Detect which cell encompasses the target text, then output its [X, Y] center coordinate. 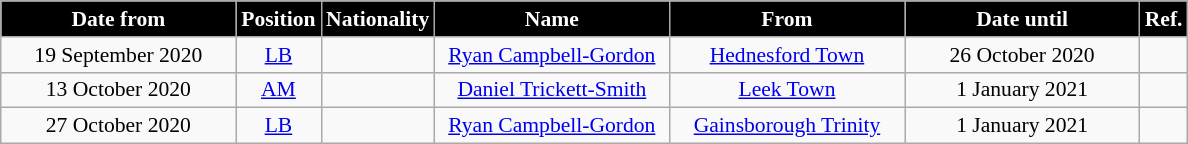
Nationality [378, 19]
Leek Town [786, 90]
Name [552, 19]
Date until [1022, 19]
From [786, 19]
Position [278, 19]
26 October 2020 [1022, 55]
Date from [118, 19]
AM [278, 90]
Daniel Trickett-Smith [552, 90]
Ref. [1164, 19]
27 October 2020 [118, 126]
13 October 2020 [118, 90]
Gainsborough Trinity [786, 126]
Hednesford Town [786, 55]
19 September 2020 [118, 55]
